Locate the cell with the specified text and output its (X, Y) center coordinate. 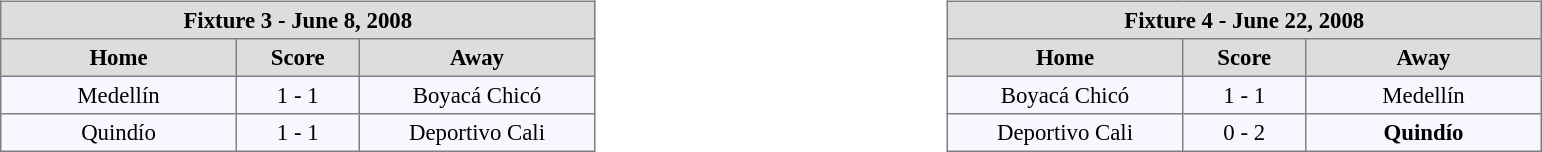
Fixture 3 - June 8, 2008 (298, 20)
Fixture 4 - June 22, 2008 (1244, 20)
0 - 2 (1244, 133)
